Locate the cell with the specified text and output its [x, y] center coordinate. 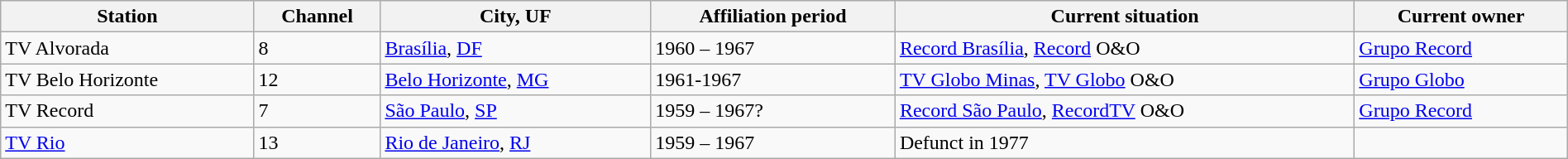
13 [318, 142]
1961-1967 [773, 79]
7 [318, 111]
Grupo Globo [1460, 79]
Record São Paulo, RecordTV O&O [1125, 111]
TV Belo Horizonte [127, 79]
12 [318, 79]
TV Alvorada [127, 48]
Current situation [1125, 17]
Brasília, DF [516, 48]
Rio de Janeiro, RJ [516, 142]
Affiliation period [773, 17]
Defunct in 1977 [1125, 142]
TV Rio [127, 142]
1959 – 1967? [773, 111]
1959 – 1967 [773, 142]
Channel [318, 17]
City, UF [516, 17]
1960 – 1967 [773, 48]
Belo Horizonte, MG [516, 79]
Station [127, 17]
TV Globo Minas, TV Globo O&O [1125, 79]
TV Record [127, 111]
Current owner [1460, 17]
8 [318, 48]
Record Brasília, Record O&O [1125, 48]
São Paulo, SP [516, 111]
